Determine the (x, y) coordinate at the center of the cell enclosing the given text.  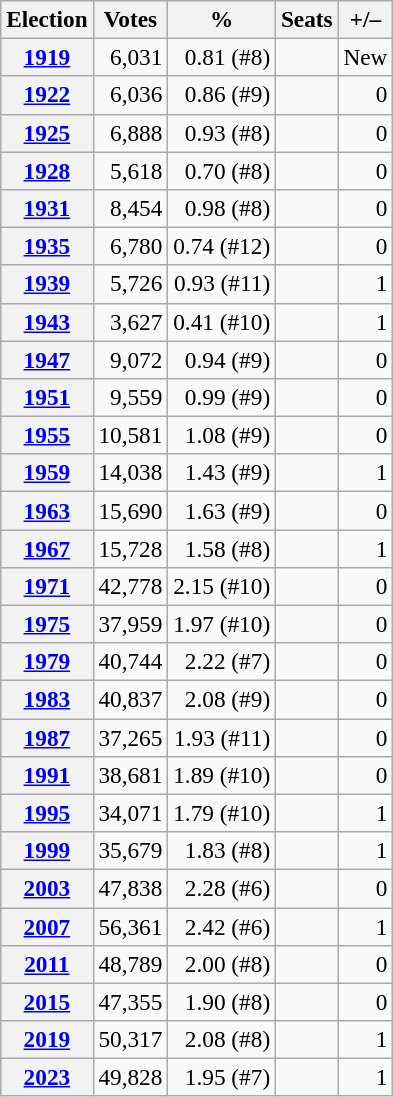
Seats (308, 19)
1.63 (#9) (222, 510)
1.83 (#8) (222, 850)
1979 (47, 662)
1971 (47, 586)
6,031 (130, 57)
37,265 (130, 737)
2.28 (#6) (222, 888)
5,618 (130, 170)
2.22 (#7) (222, 662)
1.08 (#9) (222, 435)
1.95 (#7) (222, 1077)
1939 (47, 284)
2003 (47, 888)
2.42 (#6) (222, 926)
1963 (47, 510)
1.97 (#10) (222, 624)
1955 (47, 435)
1919 (47, 57)
0.81 (#8) (222, 57)
35,679 (130, 850)
56,361 (130, 926)
1991 (47, 775)
37,959 (130, 624)
1959 (47, 473)
0.93 (#11) (222, 284)
0.74 (#12) (222, 246)
40,744 (130, 662)
1987 (47, 737)
3,627 (130, 322)
0.94 (#9) (222, 359)
8,454 (130, 208)
2007 (47, 926)
2.08 (#9) (222, 699)
34,071 (130, 813)
50,317 (130, 1039)
0.70 (#8) (222, 170)
6,036 (130, 95)
0.41 (#10) (222, 322)
1.93 (#11) (222, 737)
6,888 (130, 133)
0.86 (#9) (222, 95)
42,778 (130, 586)
2023 (47, 1077)
2.00 (#8) (222, 964)
1925 (47, 133)
1995 (47, 813)
1.79 (#10) (222, 813)
0.99 (#9) (222, 397)
49,828 (130, 1077)
1943 (47, 322)
1947 (47, 359)
Votes (130, 19)
1999 (47, 850)
40,837 (130, 699)
38,681 (130, 775)
2.15 (#10) (222, 586)
2019 (47, 1039)
15,690 (130, 510)
2.08 (#8) (222, 1039)
1935 (47, 246)
14,038 (130, 473)
1975 (47, 624)
1931 (47, 208)
1928 (47, 170)
+/– (366, 19)
% (222, 19)
2015 (47, 1002)
9,559 (130, 397)
47,838 (130, 888)
Election (47, 19)
1951 (47, 397)
1.89 (#10) (222, 775)
2011 (47, 964)
0.98 (#8) (222, 208)
New (366, 57)
1922 (47, 95)
10,581 (130, 435)
6,780 (130, 246)
48,789 (130, 964)
0.93 (#8) (222, 133)
1967 (47, 548)
1.90 (#8) (222, 1002)
1983 (47, 699)
9,072 (130, 359)
15,728 (130, 548)
1.58 (#8) (222, 548)
47,355 (130, 1002)
5,726 (130, 284)
1.43 (#9) (222, 473)
